Detect which cell encompasses the target text, then output its (x, y) center coordinate. 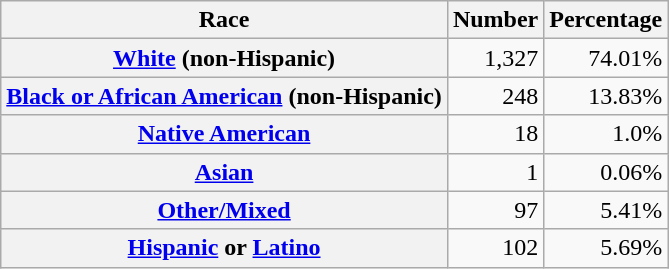
Black or African American (non-Hispanic) (224, 96)
5.41% (606, 210)
Percentage (606, 20)
Number (495, 20)
0.06% (606, 172)
5.69% (606, 248)
Asian (224, 172)
13.83% (606, 96)
248 (495, 96)
1.0% (606, 134)
1 (495, 172)
97 (495, 210)
102 (495, 248)
18 (495, 134)
White (non-Hispanic) (224, 58)
Hispanic or Latino (224, 248)
Race (224, 20)
Other/Mixed (224, 210)
74.01% (606, 58)
1,327 (495, 58)
Native American (224, 134)
